For the text-containing cell, return its midpoint in (X, Y) coordinate format. 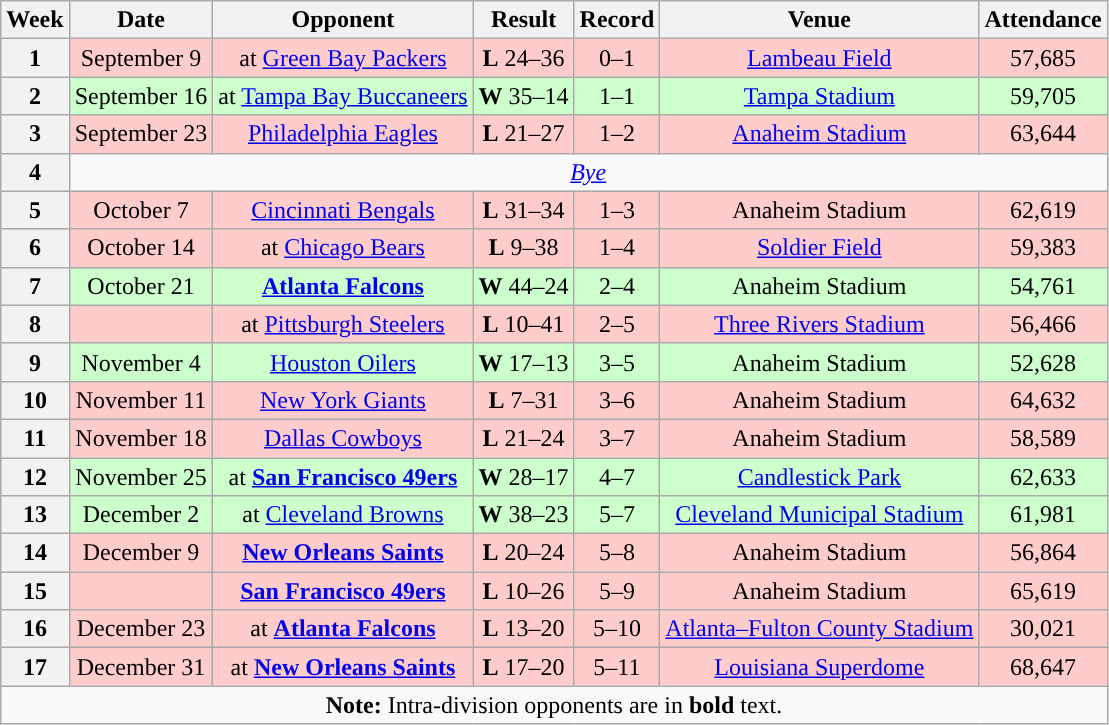
54,761 (1043, 286)
at Atlanta Falcons (343, 629)
14 (35, 553)
November 25 (141, 477)
3–5 (617, 362)
at Chicago Bears (343, 248)
5–9 (617, 591)
52,628 (1043, 362)
W 44–24 (524, 286)
12 (35, 477)
62,619 (1043, 210)
November 11 (141, 400)
Atlanta Falcons (343, 286)
December 23 (141, 629)
Note: Intra-division opponents are in bold text. (554, 705)
Cleveland Municipal Stadium (820, 515)
W 38–23 (524, 515)
Cincinnati Bengals (343, 210)
L 24–36 (524, 58)
9 (35, 362)
5 (35, 210)
New Orleans Saints (343, 553)
3–7 (617, 438)
at Green Bay Packers (343, 58)
1–3 (617, 210)
September 9 (141, 58)
58,589 (1043, 438)
Venue (820, 20)
59,383 (1043, 248)
L 13–20 (524, 629)
San Francisco 49ers (343, 591)
October 14 (141, 248)
November 4 (141, 362)
56,864 (1043, 553)
December 31 (141, 667)
59,705 (1043, 96)
15 (35, 591)
Lambeau Field (820, 58)
3–6 (617, 400)
5–8 (617, 553)
Result (524, 20)
13 (35, 515)
Record (617, 20)
0–1 (617, 58)
L 9–38 (524, 248)
October 21 (141, 286)
L 21–27 (524, 134)
1 (35, 58)
at New Orleans Saints (343, 667)
Soldier Field (820, 248)
5–10 (617, 629)
Dallas Cowboys (343, 438)
December 2 (141, 515)
1–2 (617, 134)
57,685 (1043, 58)
68,647 (1043, 667)
November 18 (141, 438)
L 10–26 (524, 591)
W 28–17 (524, 477)
at Cleveland Browns (343, 515)
W 35–14 (524, 96)
61,981 (1043, 515)
62,633 (1043, 477)
Attendance (1043, 20)
Opponent (343, 20)
8 (35, 324)
65,619 (1043, 591)
1–1 (617, 96)
2–4 (617, 286)
4 (35, 172)
Date (141, 20)
Atlanta–Fulton County Stadium (820, 629)
7 (35, 286)
30,021 (1043, 629)
56,466 (1043, 324)
2 (35, 96)
Tampa Stadium (820, 96)
September 16 (141, 96)
10 (35, 400)
63,644 (1043, 134)
L 20–24 (524, 553)
Three Rivers Stadium (820, 324)
at Pittsburgh Steelers (343, 324)
L 17–20 (524, 667)
2–5 (617, 324)
4–7 (617, 477)
Week (35, 20)
October 7 (141, 210)
5–11 (617, 667)
64,632 (1043, 400)
L 21–24 (524, 438)
at San Francisco 49ers (343, 477)
at Tampa Bay Buccaneers (343, 96)
W 17–13 (524, 362)
New York Giants (343, 400)
5–7 (617, 515)
3 (35, 134)
Philadelphia Eagles (343, 134)
17 (35, 667)
L 31–34 (524, 210)
1–4 (617, 248)
L 10–41 (524, 324)
September 23 (141, 134)
Louisiana Superdome (820, 667)
December 9 (141, 553)
11 (35, 438)
Houston Oilers (343, 362)
Candlestick Park (820, 477)
6 (35, 248)
L 7–31 (524, 400)
Bye (588, 172)
16 (35, 629)
